Extract the [X, Y] coordinate from the center of the cell holding the provided text.  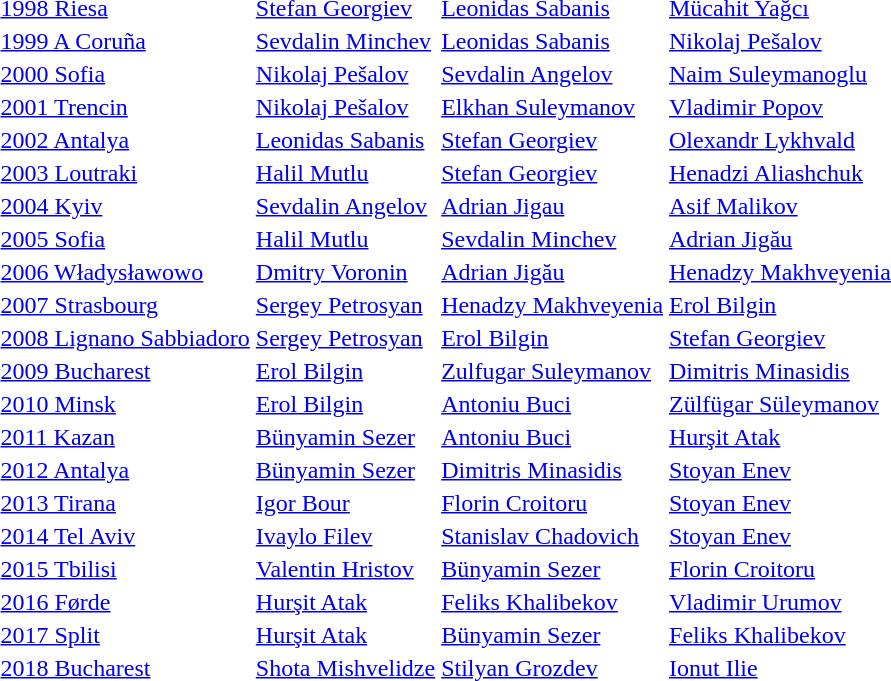
Henadzy Makhveyenia [552, 305]
Florin Croitoru [552, 503]
Ivaylo Filev [345, 536]
Dmitry Voronin [345, 272]
Igor Bour [345, 503]
Valentin Hristov [345, 569]
Dimitris Minasidis [552, 470]
Adrian Jigau [552, 206]
Feliks Khalibekov [552, 602]
Zulfugar Suleymanov [552, 371]
Elkhan Suleymanov [552, 107]
Stanislav Chadovich [552, 536]
Adrian Jigău [552, 272]
